Scan for the cell matching the given text and deliver its (x, y) coordinate at center. 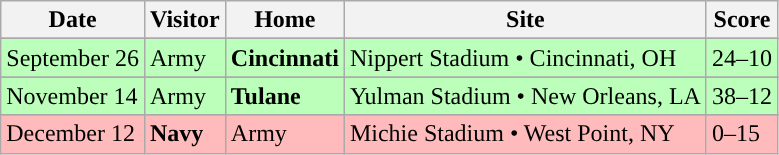
0–15 (742, 134)
December 12 (73, 134)
Navy (184, 134)
September 26 (73, 58)
Visitor (184, 20)
Tulane (284, 96)
November 14 (73, 96)
Date (73, 20)
Home (284, 20)
24–10 (742, 58)
Score (742, 20)
38–12 (742, 96)
Michie Stadium • West Point, NY (525, 134)
Nippert Stadium • Cincinnati, OH (525, 58)
Yulman Stadium • New Orleans, LA (525, 96)
Cincinnati (284, 58)
Site (525, 20)
